Provide the (x, y) coordinate of the cell's center where the given text is located.  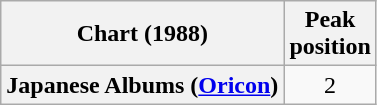
2 (330, 85)
Peak position (330, 34)
Japanese Albums (Oricon) (142, 85)
Chart (1988) (142, 34)
